Detect which cell encompasses the target text, then output its (X, Y) center coordinate. 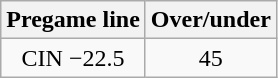
CIN −22.5 (74, 58)
Over/under (210, 20)
45 (210, 58)
Pregame line (74, 20)
